Identify which cell holds the provided text, then report its (X, Y) central coordinate. 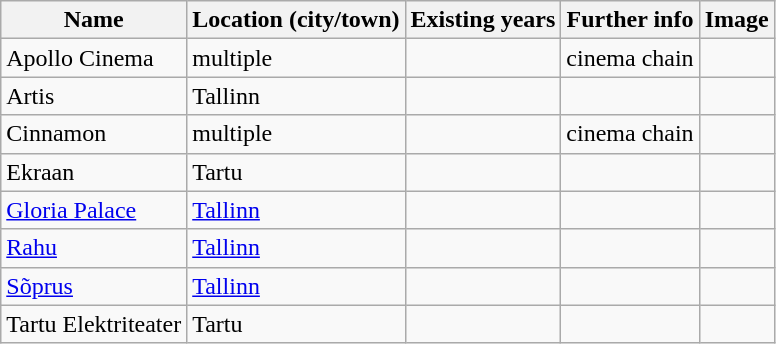
Image (736, 20)
Apollo Cinema (94, 58)
Cinnamon (94, 134)
Tartu Elektriteater (94, 324)
Name (94, 20)
Ekraan (94, 172)
Further info (630, 20)
Artis (94, 96)
Rahu (94, 248)
Existing years (483, 20)
Location (city/town) (296, 20)
Gloria Palace (94, 210)
Sõprus (94, 286)
